Capture the cell that displays the provided text and extract its (X, Y) central coordinate. 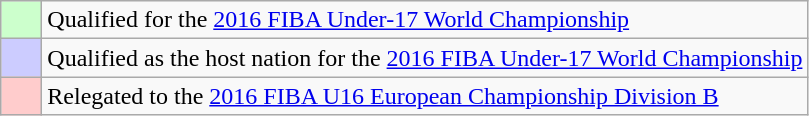
Qualified as the host nation for the 2016 FIBA Under-17 World Championship (425, 58)
Relegated to the 2016 FIBA U16 European Championship Division B (425, 96)
Qualified for the 2016 FIBA Under-17 World Championship (425, 20)
